From the cell containing the given text, extract its center point as [X, Y] coordinate. 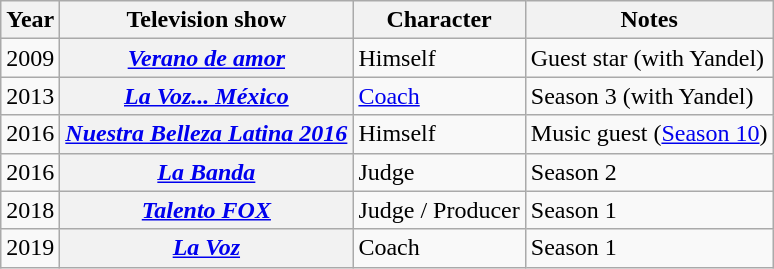
Season 2 [649, 172]
La Voz [206, 248]
2009 [30, 58]
2013 [30, 96]
La Voz... México [206, 96]
Season 3 (with Yandel) [649, 96]
Character [439, 20]
Music guest (Season 10) [649, 134]
Television show [206, 20]
Judge [439, 172]
2019 [30, 248]
Talento FOX [206, 210]
Nuestra Belleza Latina 2016 [206, 134]
Judge / Producer [439, 210]
Notes [649, 20]
2018 [30, 210]
Year [30, 20]
Guest star (with Yandel) [649, 58]
Verano de amor [206, 58]
La Banda [206, 172]
